Locate the cell with the specified text and output its [X, Y] center coordinate. 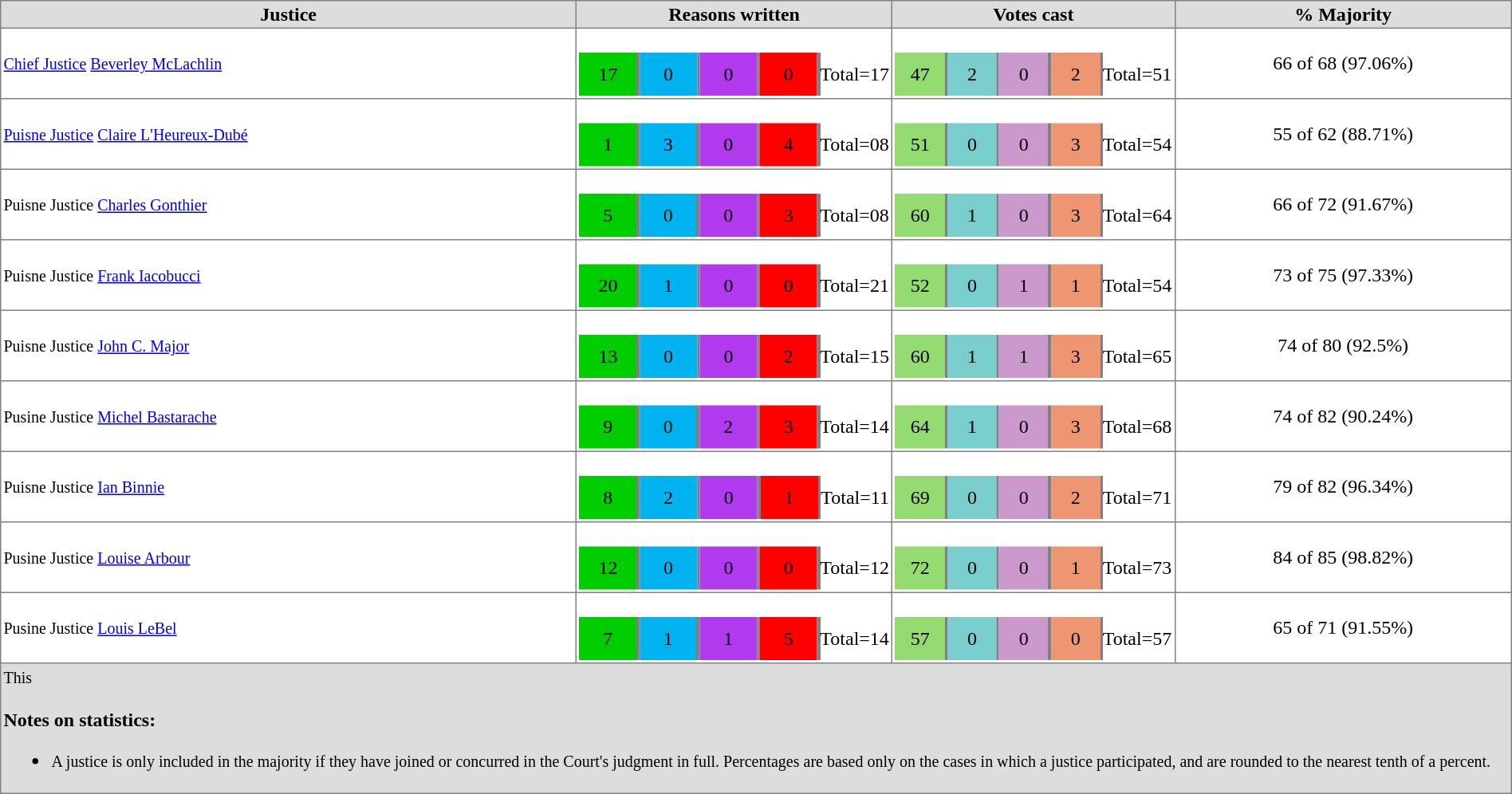
1 3 0 4 Total=08 [734, 134]
7 1 1 5 Total=14 [734, 627]
60 1 0 3 Total=64 [1034, 204]
Pusine Justice Louis LeBel [289, 627]
Total=64 [1137, 215]
Votes cast [1034, 14]
Puisne Justice Frank Iacobucci [289, 275]
Reasons written [734, 14]
64 [920, 426]
Total=11 [855, 497]
4 [789, 144]
52 0 1 1 Total=54 [1034, 275]
69 [920, 497]
69 0 0 2 Total=71 [1034, 486]
Total=68 [1137, 426]
Total=21 [855, 286]
Total=73 [1137, 568]
Chief Justice Beverley McLachlin [289, 63]
Total=71 [1137, 497]
13 [608, 356]
% Majority [1343, 14]
9 0 2 3 Total=14 [734, 416]
60 1 1 3 Total=65 [1034, 345]
Justice [289, 14]
Total=57 [1137, 639]
Pusine Justice Michel Bastarache [289, 416]
Total=17 [855, 74]
73 of 75 (97.33%) [1343, 275]
7 [608, 639]
Puisne Justice Claire L'Heureux-Dubé [289, 134]
Pusine Justice Louise Arbour [289, 557]
57 [920, 639]
20 [608, 286]
Total=12 [855, 568]
Puisne Justice Charles Gonthier [289, 204]
55 of 62 (88.71%) [1343, 134]
65 of 71 (91.55%) [1343, 627]
51 0 0 3 Total=54 [1034, 134]
47 [920, 74]
47 2 0 2 Total=51 [1034, 63]
20 1 0 0 Total=21 [734, 275]
51 [920, 144]
84 of 85 (98.82%) [1343, 557]
74 of 80 (92.5%) [1343, 345]
72 0 0 1 Total=73 [1034, 557]
66 of 68 (97.06%) [1343, 63]
Puisne Justice John C. Major [289, 345]
17 [608, 74]
13 0 0 2 Total=15 [734, 345]
12 [608, 568]
57 0 0 0 Total=57 [1034, 627]
66 of 72 (91.67%) [1343, 204]
52 [920, 286]
Total=15 [855, 356]
72 [920, 568]
Total=65 [1137, 356]
Puisne Justice Ian Binnie [289, 486]
79 of 82 (96.34%) [1343, 486]
Total=51 [1137, 74]
9 [608, 426]
8 2 0 1 Total=11 [734, 486]
12 0 0 0 Total=12 [734, 557]
74 of 82 (90.24%) [1343, 416]
8 [608, 497]
17 0 0 0 Total=17 [734, 63]
64 1 0 3 Total=68 [1034, 416]
5 0 0 3 Total=08 [734, 204]
